Find where the given text appears and provide that cell's center as (x, y) coordinate. 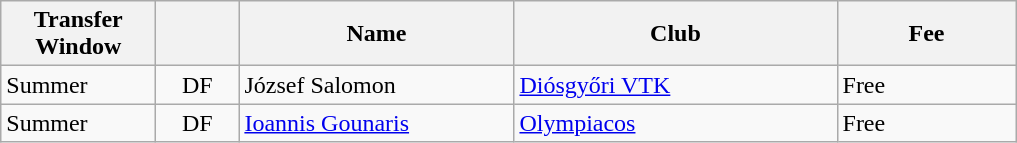
Transfer Window (78, 34)
Diósgyőri VTK (676, 85)
Fee (926, 34)
Club (676, 34)
József Salomon (376, 85)
Olympiacos (676, 123)
Name (376, 34)
Ioannis Gounaris (376, 123)
